Return [x, y] of the center of cell containing provided text 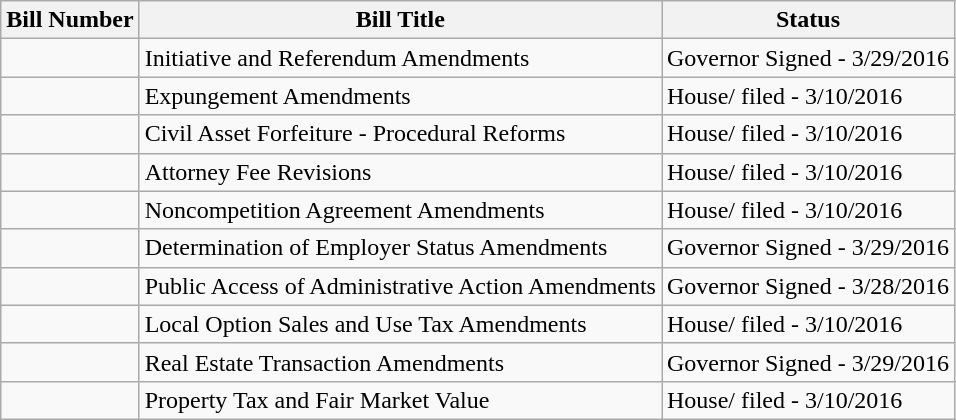
Local Option Sales and Use Tax Amendments [400, 324]
Status [808, 20]
Public Access of Administrative Action Amendments [400, 286]
Civil Asset Forfeiture - Procedural Reforms [400, 134]
Attorney Fee Revisions [400, 172]
Noncompetition Agreement Amendments [400, 210]
Expungement Amendments [400, 96]
Governor Signed - 3/28/2016 [808, 286]
Bill Title [400, 20]
Real Estate Transaction Amendments [400, 362]
Initiative and Referendum Amendments [400, 58]
Property Tax and Fair Market Value [400, 400]
Bill Number [70, 20]
Determination of Employer Status Amendments [400, 248]
